Provide the [x, y] coordinate of the cell's center where the given text is located.  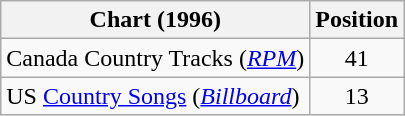
13 [357, 96]
Canada Country Tracks (RPM) [156, 58]
41 [357, 58]
US Country Songs (Billboard) [156, 96]
Position [357, 20]
Chart (1996) [156, 20]
